Return (X, Y) of the center of cell containing provided text 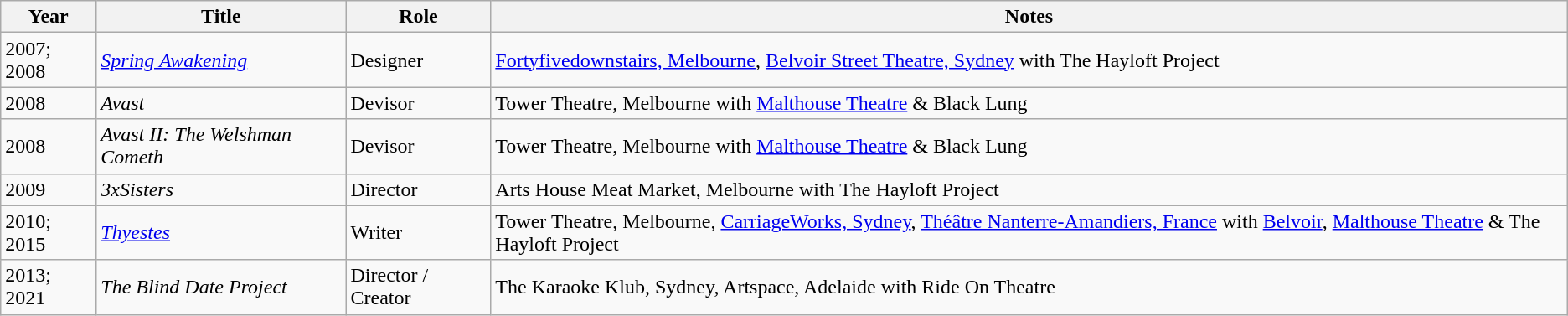
Spring Awakening (221, 60)
Year (49, 17)
Tower Theatre, Melbourne, CarriageWorks, Sydney, Théâtre Nanterre-Amandiers, France with Belvoir, Malthouse Theatre & The Hayloft Project (1029, 233)
Writer (419, 233)
Designer (419, 60)
2007; 2008 (49, 60)
2010; 2015 (49, 233)
Title (221, 17)
2013; 2021 (49, 287)
Avast (221, 103)
Director / Creator (419, 287)
Role (419, 17)
The Karaoke Klub, Sydney, Artspace, Adelaide with Ride On Theatre (1029, 287)
Notes (1029, 17)
The Blind Date Project (221, 287)
Director (419, 189)
Avast II: The Welshman Cometh (221, 146)
3xSisters (221, 189)
Fortyfivedownstairs, Melbourne, Belvoir Street Theatre, Sydney with The Hayloft Project (1029, 60)
Thyestes (221, 233)
2009 (49, 189)
Arts House Meat Market, Melbourne with The Hayloft Project (1029, 189)
